Scan for the cell matching the given text and deliver its [x, y] coordinate at center. 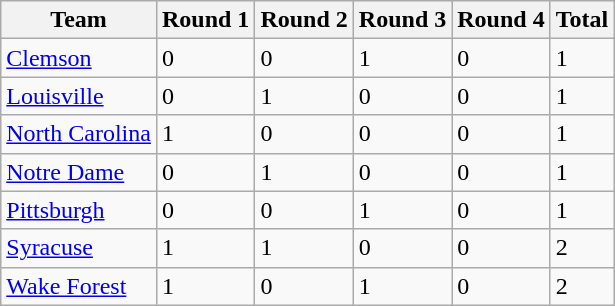
Round 3 [402, 20]
Total [582, 20]
Louisville [79, 96]
Wake Forest [79, 286]
Team [79, 20]
Syracuse [79, 248]
Round 2 [304, 20]
Notre Dame [79, 172]
Clemson [79, 58]
Round 4 [501, 20]
North Carolina [79, 134]
Round 1 [205, 20]
Pittsburgh [79, 210]
